Scan for the cell matching the given text and deliver its [x, y] coordinate at center. 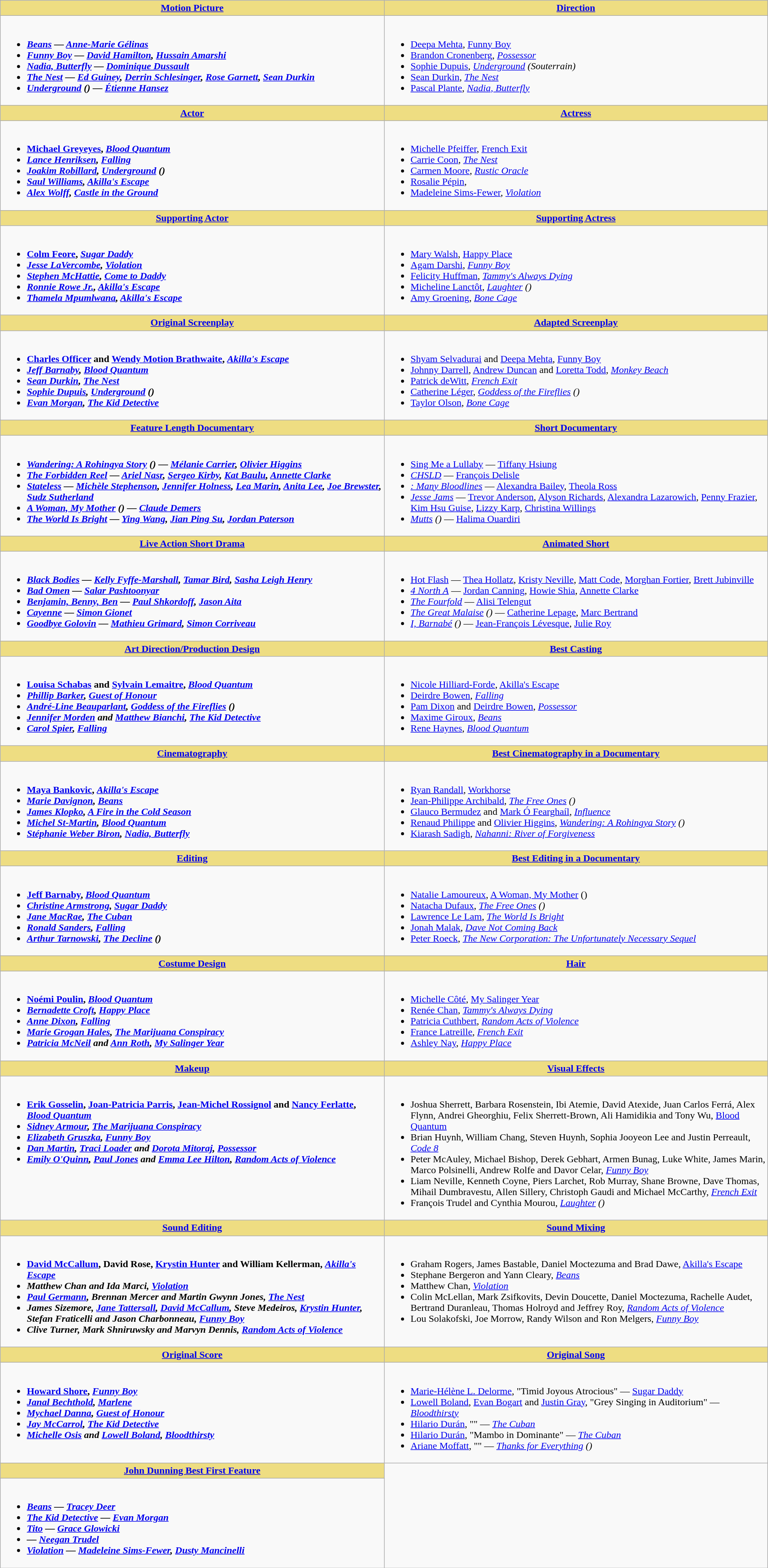
Best Casting [576, 648]
Actress [576, 113]
Costume Design [192, 963]
Mary Walsh, Happy PlaceAgam Darshi, Funny BoyFelicity Huffman, Tammy's Always DyingMicheline Lanctôt, Laughter ()Amy Groening, Bone Cage [576, 271]
Feature Length Documentary [192, 428]
Short Documentary [576, 428]
Nicole Hilliard-Forde, Akilla's EscapeDeirdre Bowen, FallingPam Dixon and Deirdre Bowen, PossessorMaxime Giroux, BeansRene Haynes, Blood Quantum [576, 701]
Animated Short [576, 543]
Colm Feore, Sugar DaddyJesse LaVercombe, ViolationStephen McHattie, Come to DaddyRonnie Rowe Jr., Akilla's EscapeThamela Mpumlwana, Akilla's Escape [192, 271]
Motion Picture [192, 8]
Editing [192, 859]
Michael Greyeyes, Blood QuantumLance Henriksen, FallingJoakim Robillard, Underground ()Saul Williams, Akilla's EscapeAlex Wolff, Castle in the Ground [192, 165]
Cinematography [192, 754]
Supporting Actress [576, 218]
Best Cinematography in a Documentary [576, 754]
Original Score [192, 1355]
Deepa Mehta, Funny BoyBrandon Cronenberg, PossessorSophie Dupuis, Underground (Souterrain)Sean Durkin, The NestPascal Plante, Nadia, Butterfly [576, 61]
Art Direction/Production Design [192, 648]
Sound Editing [192, 1228]
John Dunning Best First Feature [192, 1470]
Actor [192, 113]
Live Action Short Drama [192, 543]
Sound Mixing [576, 1228]
Supporting Actor [192, 218]
Best Editing in a Documentary [576, 859]
Jeff Barnaby, Blood QuantumChristine Armstrong, Sugar DaddyJane MacRae, The CubanRonald Sanders, FallingArthur Tarnowski, The Decline () [192, 911]
Michelle Pfeiffer, French ExitCarrie Coon, The NestCarmen Moore, Rustic OracleRosalie Pépin, Madeleine Sims-Fewer, Violation [576, 165]
Beans — Tracey DeerThe Kid Detective — Evan MorganTito — Grace Glowicki — Neegan TrudelViolation — Madeleine Sims-Fewer, Dusty Mancinelli [192, 1523]
Original Screenplay [192, 323]
Adapted Screenplay [576, 323]
Makeup [192, 1068]
Original Song [576, 1355]
Hair [576, 963]
Direction [576, 8]
Visual Effects [576, 1068]
